Search for the cell housing the specified text and yield its (x, y) center coordinate. 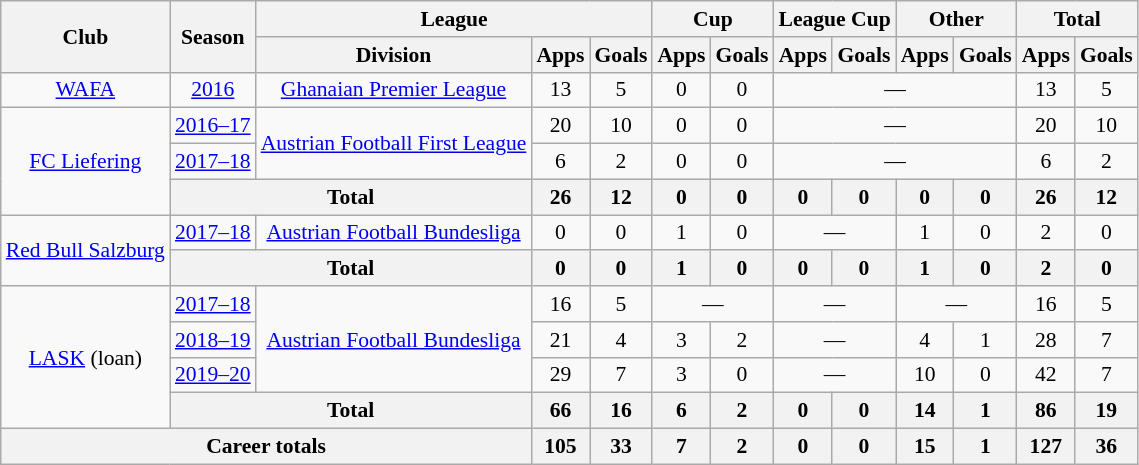
WAFA (86, 90)
Other (956, 19)
21 (560, 340)
36 (1106, 447)
15 (925, 447)
66 (560, 411)
127 (1046, 447)
19 (1106, 411)
Red Bull Salzburg (86, 250)
14 (925, 411)
League (454, 19)
33 (622, 447)
105 (560, 447)
Club (86, 36)
Division (394, 55)
28 (1046, 340)
League Cup (834, 19)
LASK (loan) (86, 357)
42 (1046, 375)
2016 (213, 90)
29 (560, 375)
Austrian Football First League (394, 144)
Cup (712, 19)
Career totals (266, 447)
Season (213, 36)
2016–17 (213, 126)
2018–19 (213, 340)
Ghanaian Premier League (394, 90)
2019–20 (213, 375)
FC Liefering (86, 162)
86 (1046, 411)
